Capture the cell that displays the provided text and extract its [X, Y] central coordinate. 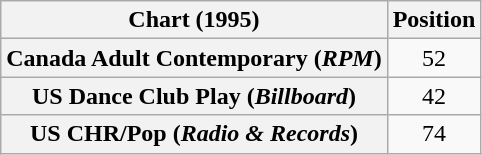
US Dance Club Play (Billboard) [194, 96]
Chart (1995) [194, 20]
52 [434, 58]
Canada Adult Contemporary (RPM) [194, 58]
42 [434, 96]
US CHR/Pop (Radio & Records) [194, 134]
74 [434, 134]
Position [434, 20]
